Search for the cell housing the specified text and yield its (x, y) center coordinate. 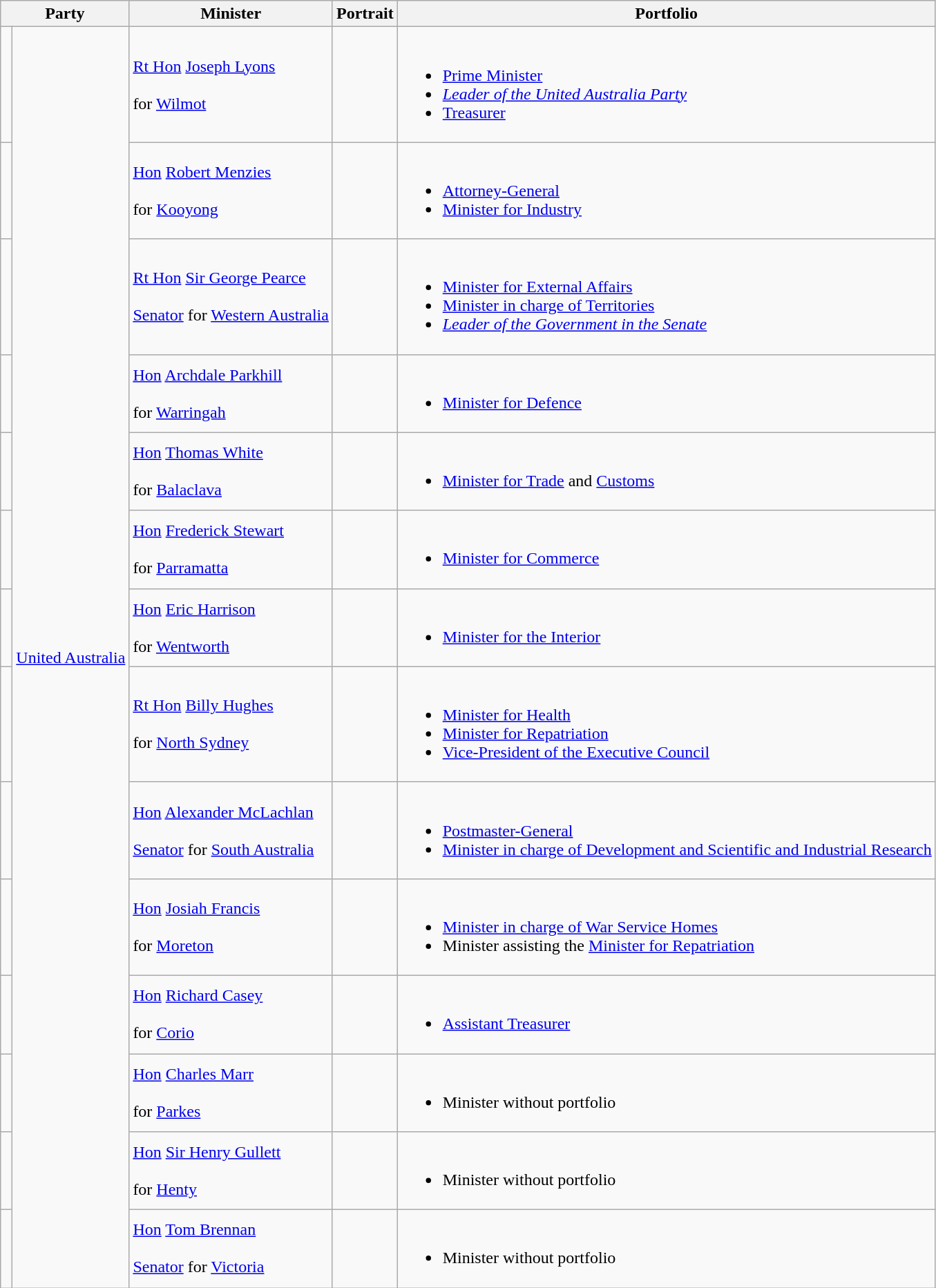
Hon Robert Menzies for Kooyong (231, 191)
Minister (231, 14)
Minister for Trade and Customs (666, 471)
United Australia (70, 657)
Attorney-GeneralMinister for Industry (666, 191)
Rt Hon Joseph Lyons for Wilmot (231, 84)
Assistant Treasurer (666, 1014)
Minister for the Interior (666, 627)
Hon Richard Casey for Corio (231, 1014)
Portfolio (666, 14)
Postmaster-GeneralMinister in charge of Development and Scientific and Industrial Research (666, 830)
Rt Hon Sir George Pearce Senator for Western Australia (231, 297)
Minister for Defence (666, 394)
Minister in charge of War Service HomesMinister assisting the Minister for Repatriation (666, 927)
Minister for HealthMinister for RepatriationVice-President of the Executive Council (666, 724)
Hon Sir Henry Gullett for Henty (231, 1171)
Minister for Commerce (666, 550)
Hon Tom Brennan Senator for Victoria (231, 1249)
Minister for External AffairsMinister in charge of TerritoriesLeader of the Government in the Senate (666, 297)
Hon Archdale Parkhill for Warringah (231, 394)
Party (65, 14)
Portrait (365, 14)
Hon Eric Harrison for Wentworth (231, 627)
Hon Frederick Stewart for Parramatta (231, 550)
Rt Hon Billy Hughes for North Sydney (231, 724)
Hon Josiah Francis for Moreton (231, 927)
Prime MinisterLeader of the United Australia PartyTreasurer (666, 84)
Hon Thomas White for Balaclava (231, 471)
Hon Charles Marr for Parkes (231, 1093)
Hon Alexander McLachlan Senator for South Australia (231, 830)
